Locate the cell with the specified text and output its (x, y) center coordinate. 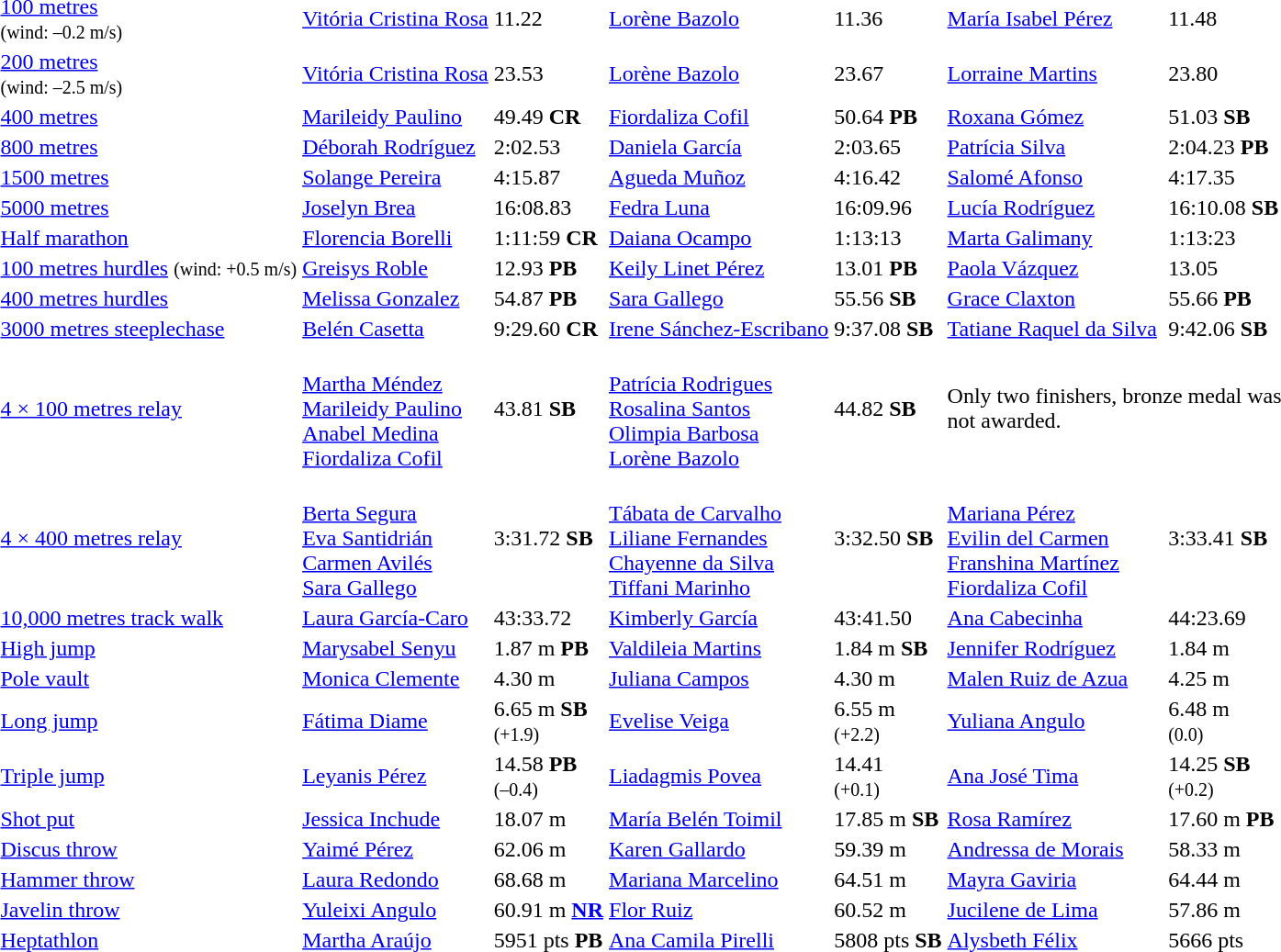
43:33.72 (548, 618)
6.55 m(+2.2) (888, 722)
16:09.96 (888, 207)
Evelise Veiga (719, 722)
Déborah Rodríguez (396, 147)
2:03.65 (888, 147)
14.58 PB(–0.4) (548, 777)
1:13:13 (888, 238)
16:08.83 (548, 207)
Belén Casetta (396, 329)
44.82 SB (888, 409)
13.01 PB (888, 268)
Ana Cabecinha (1055, 618)
50.64 PB (888, 117)
Laura Redondo (396, 879)
Jucilene de Lima (1055, 910)
49.49 CR (548, 117)
Flor Ruiz (719, 910)
68.68 m (548, 879)
Grace Claxton (1055, 298)
60.91 m NR (548, 910)
Yuliana Angulo (1055, 722)
Mariana PérezEvilin del CarmenFranshina MartínezFiordaliza Cofil (1055, 538)
Lorraine Martins (1055, 73)
Valdileia Martins (719, 648)
Laura García-Caro (396, 618)
Malen Ruiz de Azua (1055, 678)
4:16.42 (888, 177)
Mayra Gaviria (1055, 879)
Karen Gallardo (719, 849)
Martha MéndezMarileidy PaulinoAnabel MedinaFiordaliza Cofil (396, 409)
Fiordaliza Cofil (719, 117)
Tábata de CarvalhoLiliane FernandesChayenne da SilvaTiffani Marinho (719, 538)
Patrícia Silva (1055, 147)
Daniela García (719, 147)
Jessica Inchude (396, 819)
Agueda Muñoz (719, 177)
64.51 m (888, 879)
Melissa Gonzalez (396, 298)
Roxana Gómez (1055, 117)
59.39 m (888, 849)
Ana José Tima (1055, 777)
3:32.50 SB (888, 538)
Vitória Cristina Rosa (396, 73)
55.56 SB (888, 298)
Tatiane Raquel da Silva (1055, 329)
Yaimé Pérez (396, 849)
Sara Gallego (719, 298)
4:15.87 (548, 177)
9:29.60 CR (548, 329)
Florencia Borelli (396, 238)
Lorène Bazolo (719, 73)
Fedra Luna (719, 207)
Berta SeguraEva SantidriánCarmen AvilésSara Gallego (396, 538)
62.06 m (548, 849)
1:11:59 CR (548, 238)
23.67 (888, 73)
Keily Linet Pérez (719, 268)
Mariana Marcelino (719, 879)
43.81 SB (548, 409)
18.07 m (548, 819)
6.65 m SB(+1.9) (548, 722)
54.87 PB (548, 298)
12.93 PB (548, 268)
Marta Galimany (1055, 238)
3:31.72 SB (548, 538)
14.41(+0.1) (888, 777)
Monica Clemente (396, 678)
60.52 m (888, 910)
Juliana Campos (719, 678)
1.84 m SB (888, 648)
Rosa Ramírez (1055, 819)
Salomé Afonso (1055, 177)
Lucía Rodríguez (1055, 207)
Patrícia RodriguesRosalina SantosOlimpia BarbosaLorène Bazolo (719, 409)
Irene Sánchez-Escribano (719, 329)
Joselyn Brea (396, 207)
Andressa de Morais (1055, 849)
2:02.53 (548, 147)
Solange Pereira (396, 177)
Kimberly García (719, 618)
1.87 m PB (548, 648)
Fátima Diame (396, 722)
María Belén Toimil (719, 819)
Yuleixi Angulo (396, 910)
Leyanis Pérez (396, 777)
9:37.08 SB (888, 329)
Greisys Roble (396, 268)
Marysabel Senyu (396, 648)
Paola Vázquez (1055, 268)
Liadagmis Povea (719, 777)
43:41.50 (888, 618)
Jennifer Rodríguez (1055, 648)
Daiana Ocampo (719, 238)
23.53 (548, 73)
17.85 m SB (888, 819)
Marileidy Paulino (396, 117)
